Provide the [X, Y] coordinate of the cell's center where the given text is located.  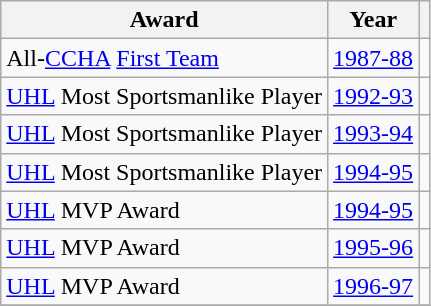
1987-88 [374, 58]
1995-96 [374, 248]
1996-97 [374, 286]
All-CCHA First Team [164, 58]
1992-93 [374, 96]
1993-94 [374, 134]
Award [164, 20]
Year [374, 20]
